Capture the cell that displays the provided text and extract its [X, Y] central coordinate. 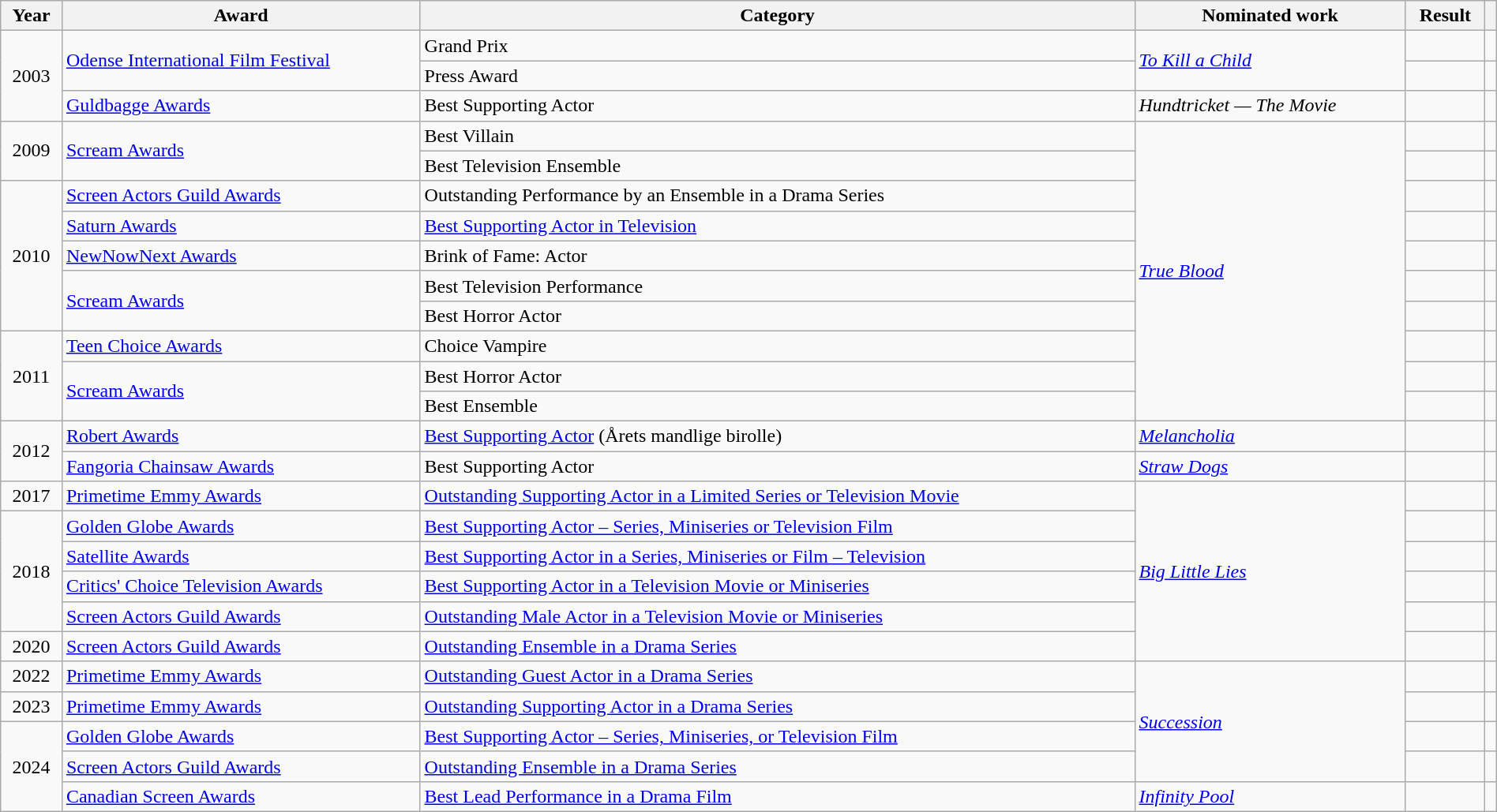
2024 [32, 766]
Teen Choice Awards [241, 346]
Best Villain [777, 136]
Choice Vampire [777, 346]
Result [1445, 16]
Category [777, 16]
Nominated work [1270, 16]
2020 [32, 646]
Best Supporting Actor in a Television Movie or Miniseries [777, 586]
Robert Awards [241, 436]
Outstanding Supporting Actor in a Limited Series or Television Movie [777, 496]
Grand Prix [777, 46]
Odense International Film Festival [241, 61]
Best Lead Performance in a Drama Film [777, 796]
To Kill a Child [1270, 61]
2023 [32, 706]
Outstanding Performance by an Ensemble in a Drama Series [777, 196]
Saturn Awards [241, 226]
Best Television Ensemble [777, 166]
2022 [32, 676]
Melancholia [1270, 436]
2010 [32, 256]
Satellite Awards [241, 556]
Hundtricket — The Movie [1270, 106]
NewNowNext Awards [241, 256]
Best Supporting Actor (Årets mandlige birolle) [777, 436]
Canadian Screen Awards [241, 796]
Best Supporting Actor – Series, Miniseries, or Television Film [777, 736]
Big Little Lies [1270, 571]
Succession [1270, 721]
Best Ensemble [777, 406]
Outstanding Guest Actor in a Drama Series [777, 676]
2012 [32, 451]
Guldbagge Awards [241, 106]
Best Television Performance [777, 286]
2009 [32, 151]
True Blood [1270, 271]
Best Supporting Actor – Series, Miniseries or Television Film [777, 526]
Best Supporting Actor in a Series, Miniseries or Film – Television [777, 556]
2017 [32, 496]
2003 [32, 76]
Outstanding Male Actor in a Television Movie or Miniseries [777, 616]
Straw Dogs [1270, 466]
Fangoria Chainsaw Awards [241, 466]
Award [241, 16]
Brink of Fame: Actor [777, 256]
2018 [32, 571]
Press Award [777, 76]
Infinity Pool [1270, 796]
Critics' Choice Television Awards [241, 586]
2011 [32, 376]
Outstanding Supporting Actor in a Drama Series [777, 706]
Year [32, 16]
Best Supporting Actor in Television [777, 226]
